Extract the (x, y) coordinate from the center of the cell holding the provided text.  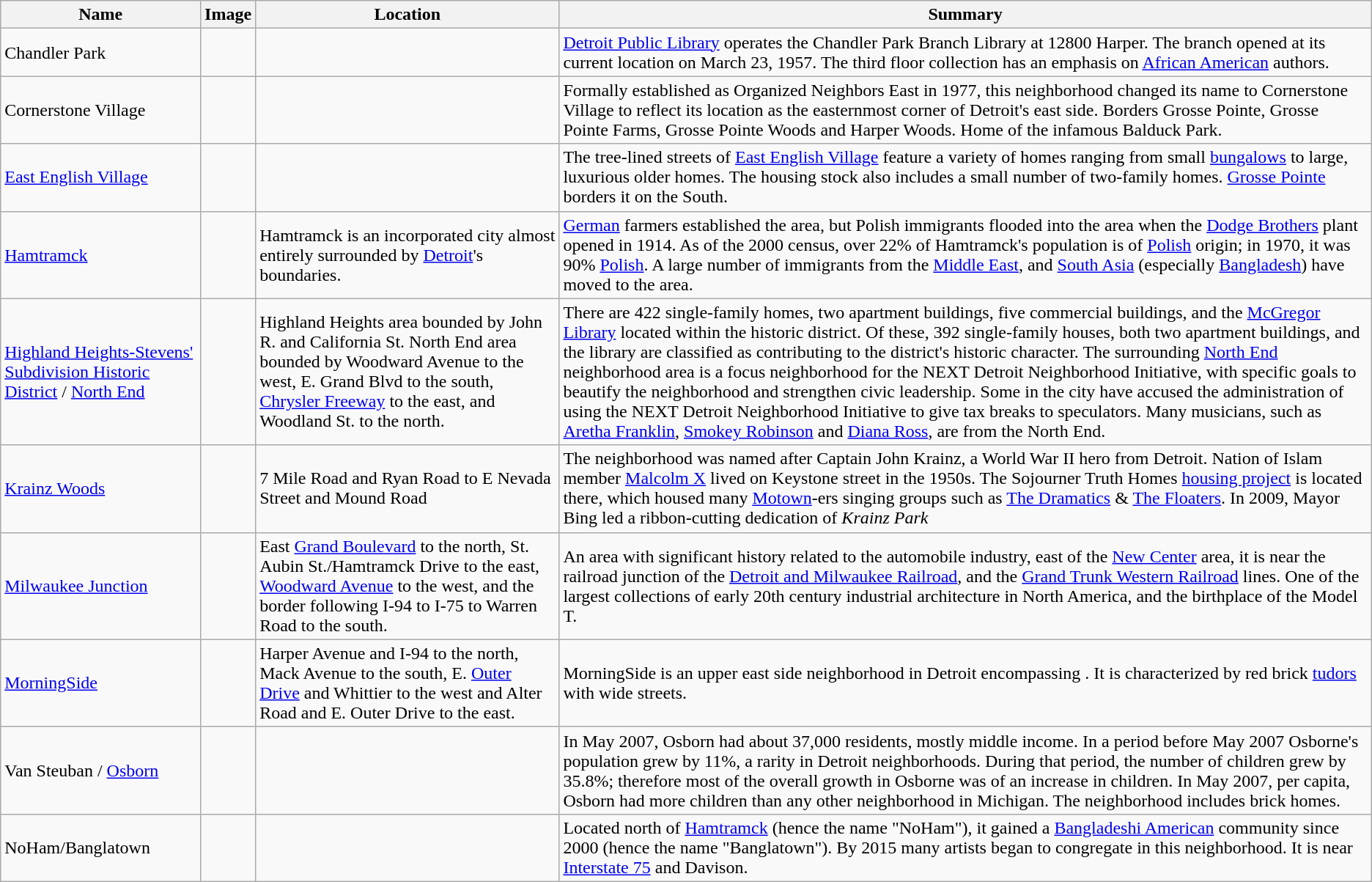
Van Steuban / Osborn (101, 770)
MorningSide is an upper east side neighborhood in Detroit encompassing . It is characterized by red brick tudors with wide streets. (965, 683)
Harper Avenue and I-94 to the north, Mack Avenue to the south, E. Outer Drive and Whittier to the west and Alter Road and E. Outer Drive to the east. (407, 683)
Chandler Park (101, 53)
Name (101, 15)
Hamtramck is an incorporated city almost entirely surrounded by Detroit's boundaries. (407, 255)
Location (407, 15)
Highland Heights-Stevens' Subdivision Historic District / North End (101, 372)
East English Village (101, 177)
Krainz Woods (101, 488)
Milwaukee Junction (101, 586)
Summary (965, 15)
Image (229, 15)
NoHam/Banglatown (101, 848)
MorningSide (101, 683)
7 Mile Road and Ryan Road to E Nevada Street and Mound Road (407, 488)
Cornerstone Village (101, 110)
Hamtramck (101, 255)
